From the cell containing the given text, extract its center point as [X, Y] coordinate. 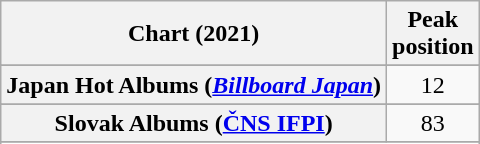
Slovak Albums (ČNS IFPI) [194, 123]
Peakposition [433, 34]
Japan Hot Albums (Billboard Japan) [194, 85]
83 [433, 123]
Chart (2021) [194, 34]
12 [433, 85]
